Provide the [x, y] coordinate of the cell's center where the given text is located.  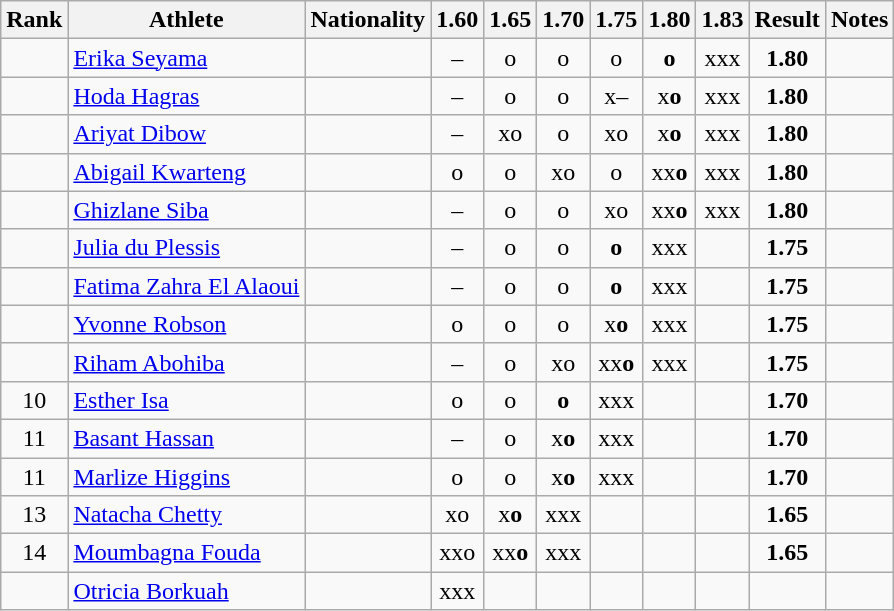
Esther Isa [186, 400]
Hoda Hagras [186, 96]
Nationality [368, 20]
Julia du Plessis [186, 248]
Abigail Kwarteng [186, 172]
14 [34, 553]
1.83 [722, 20]
Basant Hassan [186, 438]
x– [616, 96]
Natacha Chetty [186, 515]
Athlete [186, 20]
Marlize Higgins [186, 477]
Moumbagna Fouda [186, 553]
Result [787, 20]
Riham Abohiba [186, 362]
1.60 [458, 20]
Notes [859, 20]
Yvonne Robson [186, 324]
Erika Seyama [186, 58]
13 [34, 515]
Otricia Borkuah [186, 591]
Fatima Zahra El Alaoui [186, 286]
Ghizlane Siba [186, 210]
Rank [34, 20]
10 [34, 400]
Ariyat Dibow [186, 134]
